Capture the cell that displays the provided text and extract its (x, y) central coordinate. 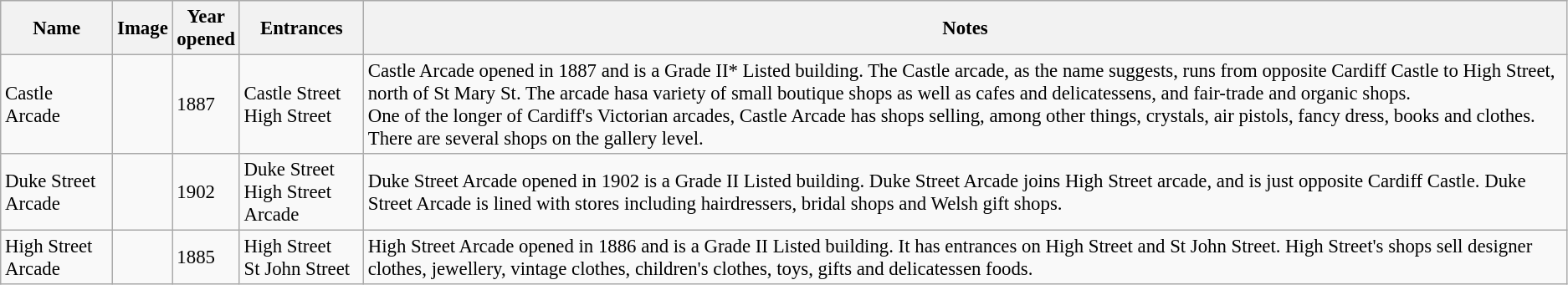
1887 (206, 105)
1902 (206, 192)
Castle StreetHigh Street (301, 105)
Notes (965, 28)
Name (57, 28)
Entrances (301, 28)
Castle Arcade (57, 105)
Duke StreetHigh Street Arcade (301, 192)
Duke Street Arcade (57, 192)
1885 (206, 257)
Yearopened (206, 28)
High StreetSt John Street (301, 257)
High Street Arcade (57, 257)
Image (142, 28)
